For the text-containing cell, return its midpoint in [X, Y] coordinate format. 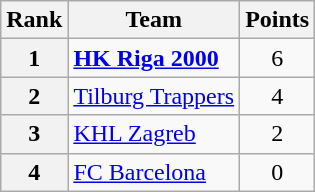
Points [278, 20]
KHL Zagreb [154, 134]
Tilburg Trappers [154, 96]
0 [278, 172]
FC Barcelona [154, 172]
Rank [34, 20]
Team [154, 20]
3 [34, 134]
HK Riga 2000 [154, 58]
1 [34, 58]
6 [278, 58]
